Return (X, Y) of the center of cell containing provided text 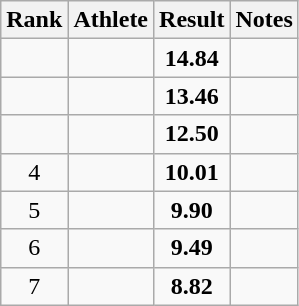
7 (34, 286)
Athlete (111, 20)
4 (34, 172)
13.46 (192, 96)
9.90 (192, 210)
14.84 (192, 58)
10.01 (192, 172)
8.82 (192, 286)
5 (34, 210)
Notes (264, 20)
9.49 (192, 248)
12.50 (192, 134)
Result (192, 20)
Rank (34, 20)
6 (34, 248)
